Scan for the cell matching the given text and deliver its [X, Y] coordinate at center. 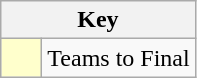
Teams to Final [118, 58]
Key [98, 20]
